Identify which cell holds the provided text, then report its (X, Y) central coordinate. 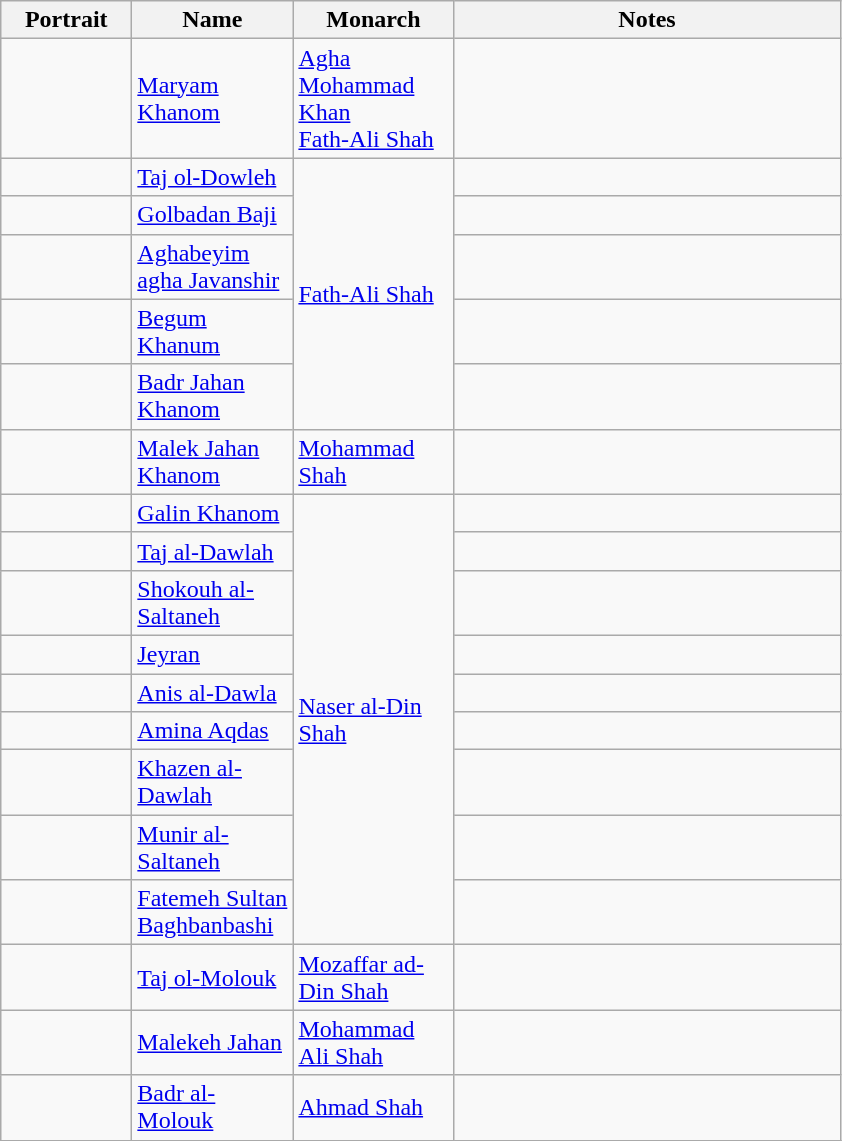
Fath-Ali Shah (374, 294)
Maryam Khanom (212, 98)
Begum Khanum (212, 332)
Mozaffar ad-Din Shah (374, 978)
Notes (647, 20)
Amina Aqdas (212, 731)
Agha Mohammad KhanFath-Ali Shah (374, 98)
Fatemeh Sultan Baghbanbashi (212, 912)
Mohammad Shah (374, 462)
Taj ol-Molouk (212, 978)
Monarch (374, 20)
Portrait (66, 20)
Ahmad Shah (374, 1108)
Anis al-Dawla (212, 693)
Badr Jahan Khanom (212, 396)
Naser al-Din Shah (374, 720)
Malek Jahan Khanom (212, 462)
Badr al-Molouk (212, 1108)
Golbadan Baji (212, 215)
Jeyran (212, 654)
Aghabeyim agha Javanshir (212, 266)
Munir al-Saltaneh (212, 848)
Mohammad Ali Shah (374, 1042)
Galin Khanom (212, 513)
Khazen al-Dawlah (212, 782)
Malekeh Jahan (212, 1042)
Taj al-Dawlah (212, 551)
Taj ol-Dowleh (212, 177)
Name (212, 20)
Shokouh al-Saltaneh (212, 602)
